Return (X, Y) of the center of cell containing provided text 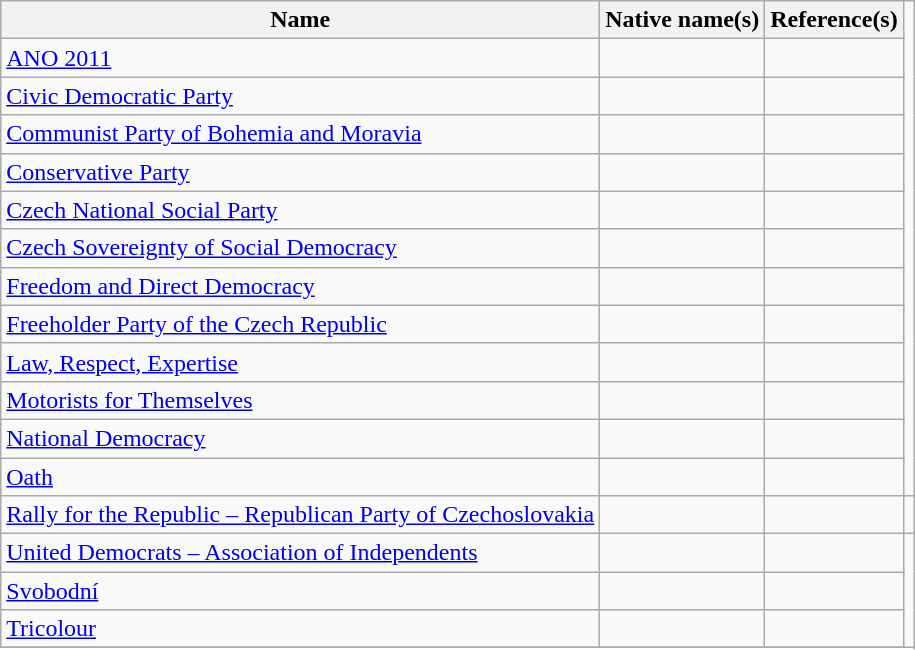
National Democracy (300, 438)
Motorists for Themselves (300, 400)
Freedom and Direct Democracy (300, 286)
Law, Respect, Expertise (300, 362)
Tricolour (300, 629)
Czech Sovereignty of Social Democracy (300, 248)
Communist Party of Bohemia and Moravia (300, 134)
Name (300, 20)
Civic Democratic Party (300, 96)
United Democrats – Association of Independents (300, 553)
Freeholder Party of the Czech Republic (300, 324)
Native name(s) (682, 20)
Svobodní (300, 591)
Conservative Party (300, 172)
Czech National Social Party (300, 210)
Reference(s) (834, 20)
Oath (300, 477)
Rally for the Republic – Republican Party of Czechoslovakia (300, 515)
ANO 2011 (300, 58)
